Scan for the cell matching the given text and deliver its (X, Y) coordinate at center. 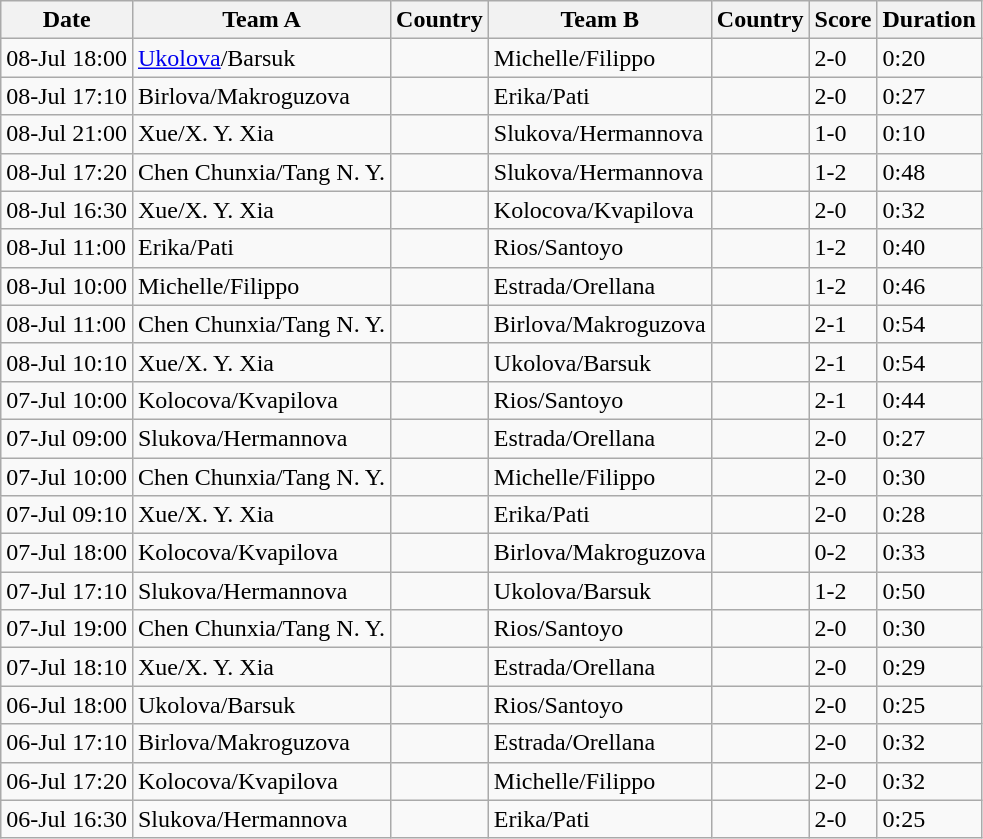
Team B (600, 20)
0:20 (929, 58)
06-Jul 17:10 (67, 743)
06-Jul 16:30 (67, 819)
08-Jul 10:10 (67, 362)
08-Jul 18:00 (67, 58)
08-Jul 17:20 (67, 172)
07-Jul 17:10 (67, 591)
08-Jul 10:00 (67, 286)
07-Jul 19:00 (67, 629)
0:29 (929, 667)
07-Jul 09:00 (67, 438)
07-Jul 18:00 (67, 553)
0:50 (929, 591)
07-Jul 09:10 (67, 515)
Team A (261, 20)
07-Jul 18:10 (67, 667)
0-2 (843, 553)
08-Jul 17:10 (67, 96)
0:40 (929, 248)
0:28 (929, 515)
0:48 (929, 172)
0:10 (929, 134)
06-Jul 18:00 (67, 705)
08-Jul 16:30 (67, 210)
08-Jul 21:00 (67, 134)
0:44 (929, 400)
0:33 (929, 553)
0:46 (929, 286)
Score (843, 20)
1-0 (843, 134)
Date (67, 20)
06-Jul 17:20 (67, 781)
Duration (929, 20)
